Scan for the cell matching the given text and deliver its (X, Y) coordinate at center. 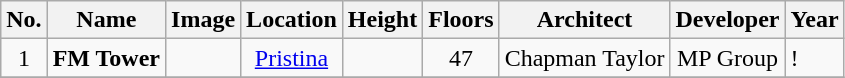
Name (106, 20)
No. (24, 20)
47 (461, 58)
FM Tower (106, 58)
1 (24, 58)
Architect (584, 20)
Height (382, 20)
MP Group (728, 58)
Floors (461, 20)
! (814, 58)
Pristina (292, 58)
Developer (728, 20)
Location (292, 20)
Year (814, 20)
Image (204, 20)
Chapman Taylor (584, 58)
